Provide the (X, Y) coordinate of the cell's center where the given text is located.  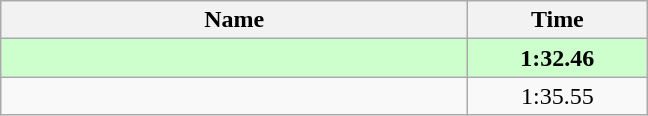
Time (558, 20)
Name (234, 20)
1:32.46 (558, 58)
1:35.55 (558, 96)
